For the text-containing cell, return its midpoint in [x, y] coordinate format. 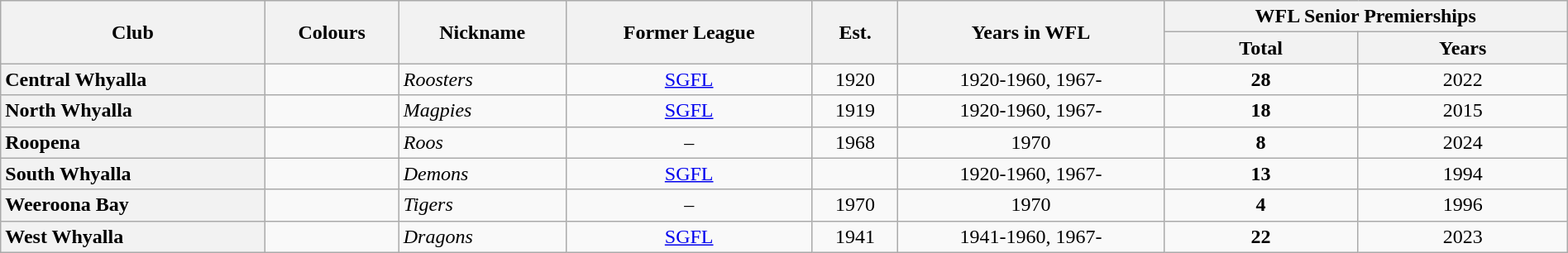
Years [1462, 48]
Magpies [482, 111]
West Whyalla [132, 236]
4 [1260, 205]
2024 [1462, 142]
Total [1260, 48]
8 [1260, 142]
1920 [855, 79]
1919 [855, 111]
2023 [1462, 236]
Demons [482, 174]
18 [1260, 111]
South Whyalla [132, 174]
1996 [1462, 205]
1941-1960, 1967- [1030, 236]
Tigers [482, 205]
Colours [332, 32]
Former League [689, 32]
Weeroona Bay [132, 205]
1968 [855, 142]
Club [132, 32]
22 [1260, 236]
Years in WFL [1030, 32]
Roos [482, 142]
North Whyalla [132, 111]
Central Whyalla [132, 79]
WFL Senior Premierships [1365, 17]
1941 [855, 236]
Nickname [482, 32]
Roopena [132, 142]
1994 [1462, 174]
Est. [855, 32]
13 [1260, 174]
28 [1260, 79]
2015 [1462, 111]
Dragons [482, 236]
2022 [1462, 79]
Roosters [482, 79]
